Capture the cell that displays the provided text and extract its [X, Y] central coordinate. 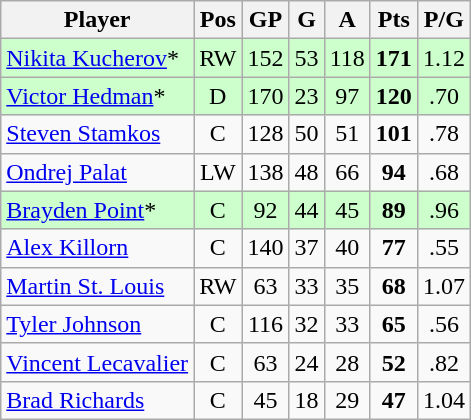
32 [306, 324]
Brayden Point* [98, 210]
A [347, 20]
120 [394, 96]
94 [394, 172]
18 [306, 400]
171 [394, 58]
1.07 [444, 286]
97 [347, 96]
53 [306, 58]
.68 [444, 172]
G [306, 20]
Player [98, 20]
Ondrej Palat [98, 172]
50 [306, 134]
89 [394, 210]
23 [306, 96]
.70 [444, 96]
Alex Killorn [98, 248]
29 [347, 400]
.82 [444, 362]
Tyler Johnson [98, 324]
Steven Stamkos [98, 134]
Brad Richards [98, 400]
1.12 [444, 58]
92 [266, 210]
Victor Hedman* [98, 96]
Vincent Lecavalier [98, 362]
Nikita Kucherov* [98, 58]
1.04 [444, 400]
47 [394, 400]
Pos [218, 20]
140 [266, 248]
.78 [444, 134]
.56 [444, 324]
37 [306, 248]
P/G [444, 20]
77 [394, 248]
28 [347, 362]
101 [394, 134]
48 [306, 172]
Martin St. Louis [98, 286]
65 [394, 324]
40 [347, 248]
138 [266, 172]
66 [347, 172]
52 [394, 362]
LW [218, 172]
Pts [394, 20]
116 [266, 324]
.96 [444, 210]
35 [347, 286]
D [218, 96]
44 [306, 210]
24 [306, 362]
.55 [444, 248]
51 [347, 134]
68 [394, 286]
GP [266, 20]
128 [266, 134]
118 [347, 58]
170 [266, 96]
152 [266, 58]
